Locate the cell with the specified text and output its (x, y) center coordinate. 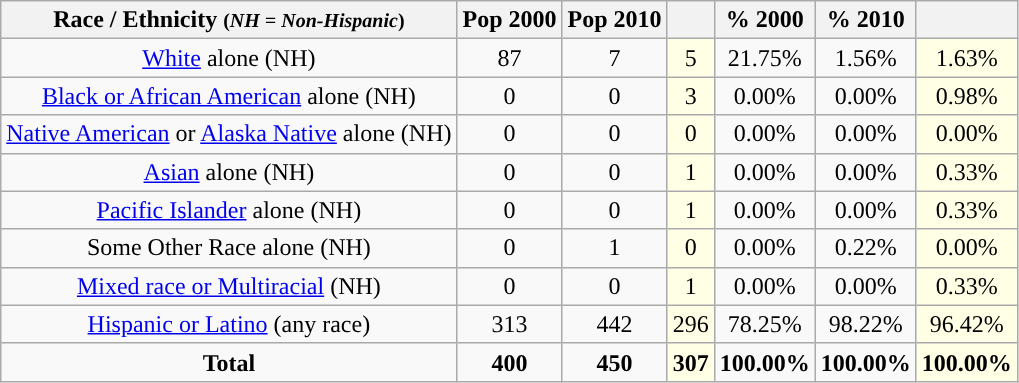
Asian alone (NH) (229, 172)
% 2010 (866, 20)
400 (510, 362)
307 (690, 362)
0.98% (966, 96)
5 (690, 58)
98.22% (866, 324)
Total (229, 362)
Hispanic or Latino (any race) (229, 324)
Race / Ethnicity (NH = Non-Hispanic) (229, 20)
296 (690, 324)
78.25% (764, 324)
21.75% (764, 58)
1.56% (866, 58)
450 (614, 362)
Pop 2010 (614, 20)
96.42% (966, 324)
442 (614, 324)
1.63% (966, 58)
Native American or Alaska Native alone (NH) (229, 134)
Mixed race or Multiracial (NH) (229, 286)
Some Other Race alone (NH) (229, 248)
0.22% (866, 248)
Pacific Islander alone (NH) (229, 210)
7 (614, 58)
Pop 2000 (510, 20)
White alone (NH) (229, 58)
Black or African American alone (NH) (229, 96)
3 (690, 96)
% 2000 (764, 20)
313 (510, 324)
87 (510, 58)
